Return the [x, y] coordinate for the center point of the cell that contains the specified text.  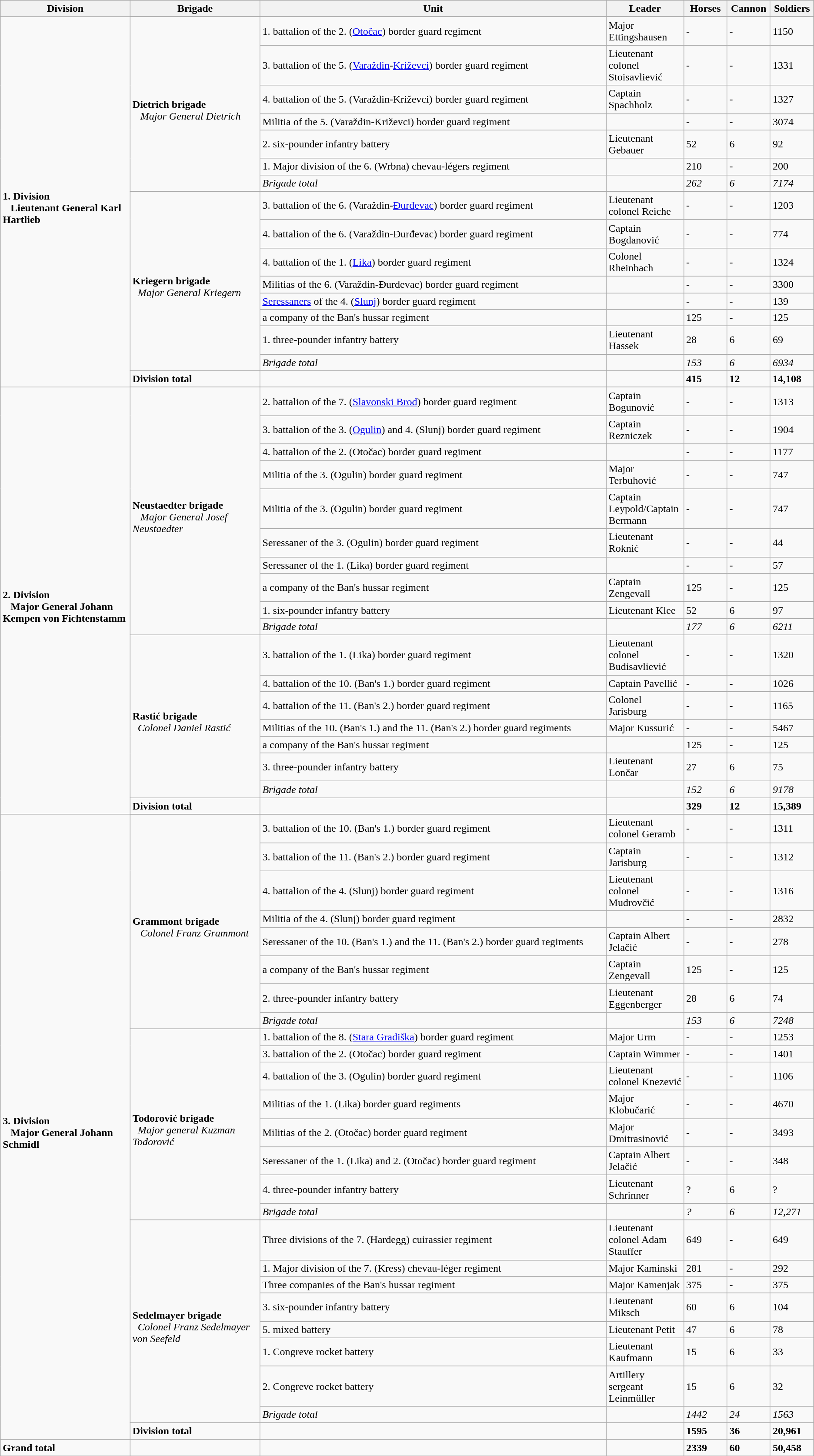
2. Congreve rocket battery [433, 1386]
Horses [705, 9]
4. battalion of the 3. (Ogulin) border guard regiment [433, 1076]
Major Ettingshausen [645, 31]
4. battalion of the 11. (Ban's 2.) border guard regiment [433, 706]
177 [705, 626]
1312 [792, 856]
1. three-pounder infantry battery [433, 340]
Cannon [749, 9]
57 [792, 565]
1324 [792, 262]
104 [792, 1307]
Leader [645, 9]
1165 [792, 706]
75 [792, 767]
1. battalion of the 8. (Stara Gradiška) border guard regiment [433, 1037]
Lieutenant Miksch [645, 1307]
3. three-pounder infantry battery [433, 767]
1313 [792, 402]
Lieutenant colonel Geramb [645, 829]
Seressaner of the 10. (Ban's 1.) and the 11. (Ban's 2.) border guard regiments [433, 942]
Captain Bogunović [645, 402]
Seressaner of the 1. (Lika) border guard regiment [433, 565]
4. battalion of the 6. (Varaždin-Đurđevac) border guard regiment [433, 234]
15,389 [792, 806]
Captain Leypold/Captain Bermann [645, 509]
2. three-pounder infantry battery [433, 998]
Grammont brigade Colonel Franz Grammont [195, 922]
1253 [792, 1037]
Brigade [195, 9]
1316 [792, 891]
1150 [792, 31]
Lieutenant Gebauer [645, 144]
1. Division Lieutenant General Karl Hartlieb [65, 202]
47 [705, 1329]
415 [705, 379]
Seressaners of the 4. (Slunj) border guard regiment [433, 301]
Lieutenant Schrinner [645, 1189]
Captain Bogdanović [645, 234]
Lieutenant Eggenberger [645, 998]
1563 [792, 1414]
27 [705, 767]
Major Kamenjak [645, 1285]
1026 [792, 683]
Colonel Jarisburg [645, 706]
5. mixed battery [433, 1329]
278 [792, 942]
Three companies of the Ban's hussar regiment [433, 1285]
44 [792, 543]
Major Klobučarić [645, 1104]
7174 [792, 183]
36 [749, 1431]
3. battalion of the 11. (Ban's 2.) border guard regiment [433, 856]
1. Major division of the 7. (Kress) chevau-léger regiment [433, 1268]
24 [749, 1414]
14,108 [792, 379]
Lieutenant Roknić [645, 543]
1203 [792, 205]
1. six-pounder infantry battery [433, 610]
3. battalion of the 6. (Varaždin-Đurđevac) border guard regiment [433, 205]
Division [65, 9]
74 [792, 998]
Major Urm [645, 1037]
3074 [792, 122]
3. Division Major General Johann Schmidl [65, 1127]
97 [792, 610]
Lieutenant Kaufmann [645, 1352]
Seressaner of the 1. (Lika) and 2. (Otočac) border guard regiment [433, 1161]
Lieutenant colonel Budisavliević [645, 655]
200 [792, 167]
1595 [705, 1431]
152 [705, 790]
Soldiers [792, 9]
78 [792, 1329]
4. battalion of the 10. (Ban's 1.) border guard regiment [433, 683]
Militias of the 6. (Varaždin-Đurđevac) border guard regiment [433, 284]
2. Division Major General Johann Kempen von Fichtenstamm [65, 601]
32 [792, 1386]
1401 [792, 1053]
Three divisions of the 7. (Hardegg) cuirassier regiment [433, 1240]
1311 [792, 829]
Lieutenant colonel Knezević [645, 1076]
6211 [792, 626]
1442 [705, 1414]
Captain Spachholz [645, 99]
4. battalion of the 1. (Lika) border guard regiment [433, 262]
Major Kaminski [645, 1268]
Captain Pavellić [645, 683]
Lieutenant Petit [645, 1329]
Major Dmitrasinović [645, 1133]
210 [705, 167]
33 [792, 1352]
139 [792, 301]
1177 [792, 452]
Militia of the 5. (Varaždin-Križevci) border guard regiment [433, 122]
69 [792, 340]
Lieutenant Klee [645, 610]
Captain Wimmer [645, 1053]
3493 [792, 1133]
12,271 [792, 1212]
262 [705, 183]
Militias of the 10. (Ban's 1.) and the 11. (Ban's 2.) border guard regiments [433, 728]
2339 [705, 1447]
Major Terbuhović [645, 475]
2. battalion of the 7. (Slavonski Brod) border guard regiment [433, 402]
1. battalion of the 2. (Otočac) border guard regiment [433, 31]
9178 [792, 790]
Lieutenant colonel Reiche [645, 205]
5467 [792, 728]
4670 [792, 1104]
Militia of the 4. (Slunj) border guard regiment [433, 919]
Militias of the 2. (Otočac) border guard regiment [433, 1133]
Major Kussurić [645, 728]
Dietrich brigade Major General Dietrich [195, 104]
6934 [792, 363]
Lieutenant Lončar [645, 767]
3. battalion of the 3. (Ogulin) and 4. (Slunj) border guard regiment [433, 430]
2. six-pounder infantry battery [433, 144]
4. battalion of the 5. (Varaždin-Križevci) border guard regiment [433, 99]
20,961 [792, 1431]
7248 [792, 1020]
Militias of the 1. (Lika) border guard regiments [433, 1104]
Sedelmayer brigade Colonel Franz Sedelmayer von Seefeld [195, 1321]
Kriegern brigade Major General Kriegern [195, 281]
1327 [792, 99]
1. Major division of the 6. (Wrbna) chevau-légers regiment [433, 167]
Lieutenant Hassek [645, 340]
348 [792, 1161]
Lieutenant colonel Mudrovčić [645, 891]
774 [792, 234]
4. battalion of the 4. (Slunj) border guard regiment [433, 891]
Unit [433, 9]
329 [705, 806]
Neustaedter brigade Major General Josef Neustaedter [195, 511]
Lieutenant colonel Stoisavliević [645, 65]
1331 [792, 65]
4. three-pounder infantry battery [433, 1189]
1. Congreve rocket battery [433, 1352]
1904 [792, 430]
Captain Jarisburg [645, 856]
3. battalion of the 5. (Varaždin-Križevci) border guard regiment [433, 65]
Rastić brigade Colonel Daniel Rastić [195, 716]
3. battalion of the 2. (Otočac) border guard regiment [433, 1053]
1320 [792, 655]
3. battalion of the 1. (Lika) border guard regiment [433, 655]
3. six-pounder infantry battery [433, 1307]
50,458 [792, 1447]
2832 [792, 919]
3. battalion of the 10. (Ban's 1.) border guard regiment [433, 829]
Captain Rezniczek [645, 430]
Colonel Rheinbach [645, 262]
Artillery sergeant Leinmüller [645, 1386]
Seressaner of the 3. (Ogulin) border guard regiment [433, 543]
281 [705, 1268]
292 [792, 1268]
Todorović brigade Major general Kuzman Todorović [195, 1124]
3300 [792, 284]
4. battalion of the 2. (Otočac) border guard regiment [433, 452]
Grand total [65, 1447]
Lieutenant colonel Adam Stauffer [645, 1240]
92 [792, 144]
1106 [792, 1076]
